Capture the cell that displays the provided text and extract its (X, Y) central coordinate. 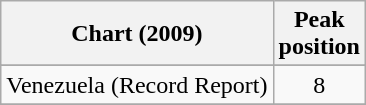
Peakposition (319, 34)
8 (319, 85)
Venezuela (Record Report) (137, 85)
Chart (2009) (137, 34)
